Return the [x, y] coordinate for the center point of the cell that contains the specified text.  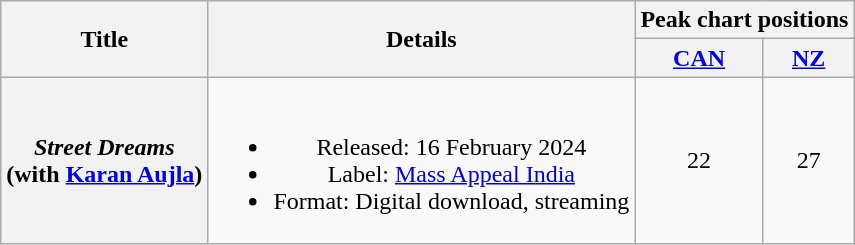
Released: 16 February 2024Label: Mass Appeal IndiaFormat: Digital download, streaming [422, 160]
Details [422, 39]
27 [808, 160]
Title [104, 39]
Street Dreams (with Karan Aujla) [104, 160]
NZ [808, 58]
Peak chart positions [744, 20]
22 [700, 160]
CAN [700, 58]
